Find where the given text appears and provide that cell's center as [X, Y] coordinate. 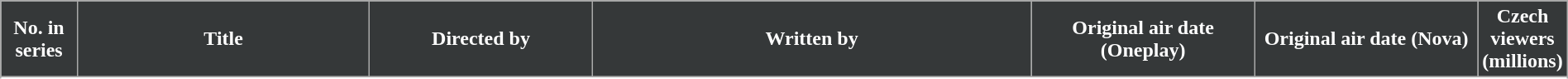
Written by [812, 39]
No. inseries [40, 39]
Directed by [481, 39]
Original air date (Nova) [1366, 39]
Czech viewers(millions) [1523, 39]
Original air date (Oneplay) [1143, 39]
Title [223, 39]
